For the text-containing cell, return its midpoint in (x, y) coordinate format. 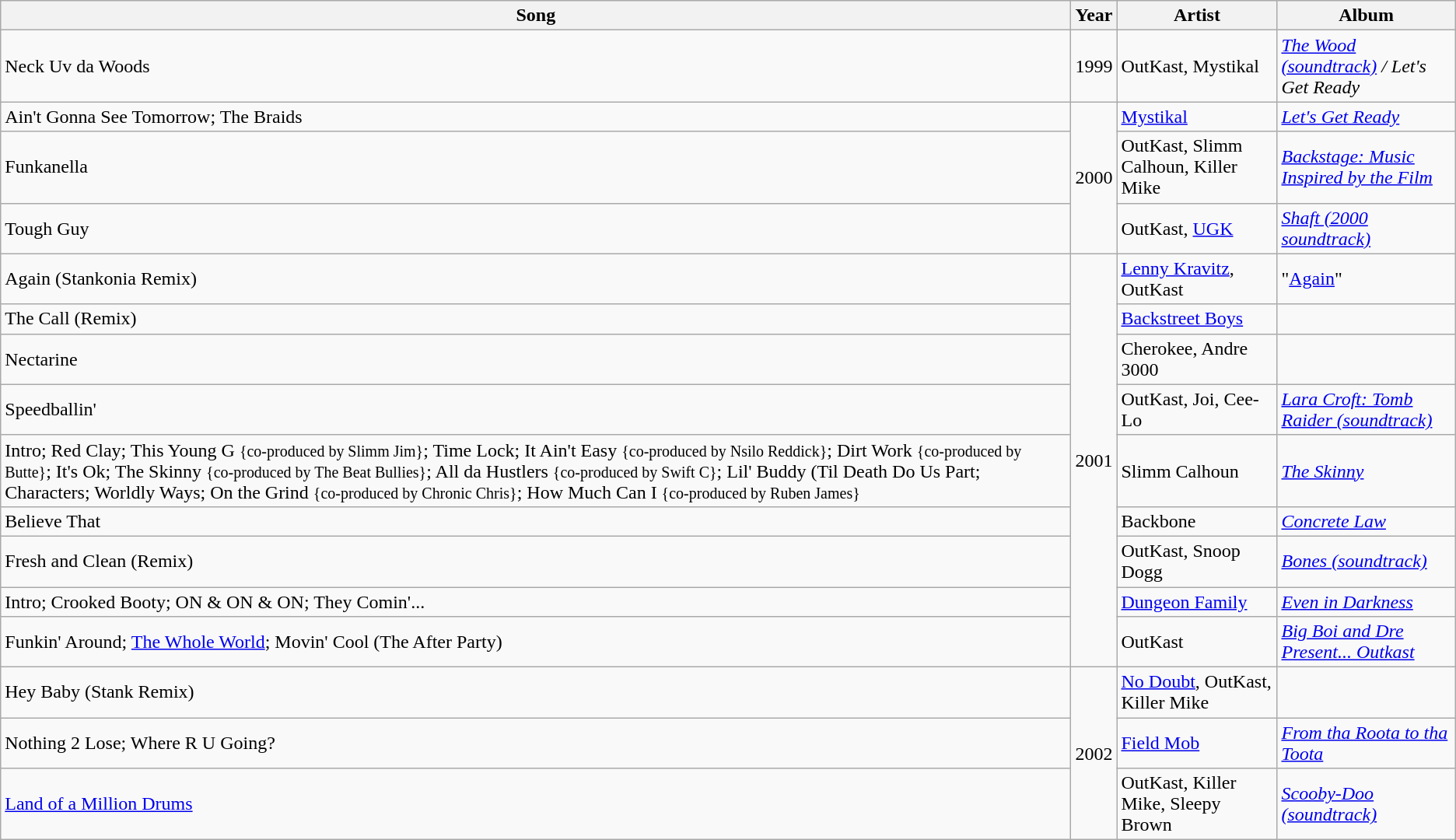
Song (536, 16)
Neck Uv da Woods (536, 66)
OutKast (1197, 642)
Fresh and Clean (Remix) (536, 562)
OutKast, Snoop Dogg (1197, 562)
Hey Baby (Stank Remix) (536, 692)
Let's Get Ready (1366, 117)
OutKast, Killer Mike, Sleepy Brown (1197, 804)
Even in Darkness (1366, 601)
Mystikal (1197, 117)
Nectarine (536, 359)
2000 (1094, 177)
Intro; Crooked Booty; ON & ON & ON; They Comin'... (536, 601)
Nothing 2 Lose; Where R U Going? (536, 744)
Funkin' Around; The Whole World; Movin' Cool (The After Party) (536, 642)
The Skinny (1366, 471)
Land of a Million Drums (536, 804)
2002 (1094, 754)
Scooby-Doo (soundtrack) (1366, 804)
Backbone (1197, 521)
OutKast, UGK (1197, 229)
Backstage: Music Inspired by the Film (1366, 167)
Again (Stankonia Remix) (536, 278)
No Doubt, OutKast, Killer Mike (1197, 692)
Field Mob (1197, 744)
Lara Croft: Tomb Raider (soundtrack) (1366, 409)
Believe That (536, 521)
From tha Roota to tha Toota (1366, 744)
OutKast, Mystikal (1197, 66)
Artist (1197, 16)
1999 (1094, 66)
Slimm Calhoun (1197, 471)
The Call (Remix) (536, 319)
Backstreet Boys (1197, 319)
Big Boi and Dre Present... Outkast (1366, 642)
Album (1366, 16)
Dungeon Family (1197, 601)
Speedballin' (536, 409)
OutKast, Slimm Calhoun, Killer Mike (1197, 167)
Ain't Gonna See Tomorrow; The Braids (536, 117)
Shaft (2000 soundtrack) (1366, 229)
Year (1094, 16)
Lenny Kravitz, OutKast (1197, 278)
Bones (soundtrack) (1366, 562)
2001 (1094, 460)
Cherokee, Andre 3000 (1197, 359)
Funkanella (536, 167)
Concrete Law (1366, 521)
The Wood (soundtrack) / Let's Get Ready (1366, 66)
Tough Guy (536, 229)
"Again" (1366, 278)
OutKast, Joi, Cee-Lo (1197, 409)
